Return (X, Y) of the center of cell containing provided text 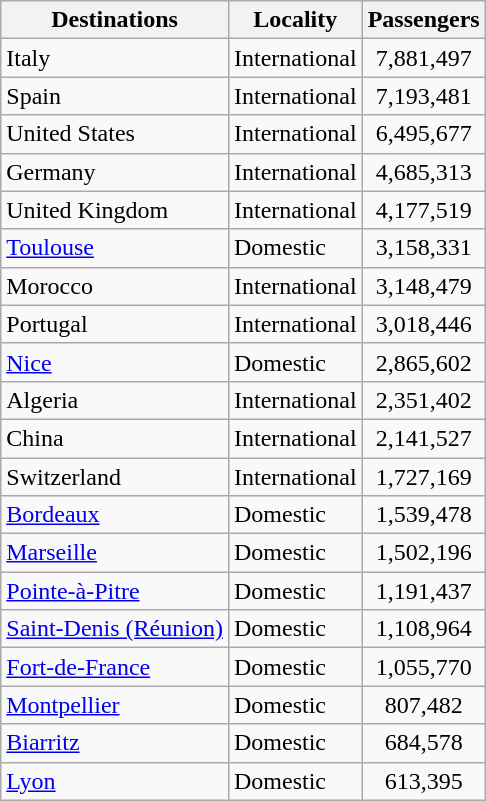
2,141,527 (424, 438)
Montpellier (115, 705)
2,865,602 (424, 362)
3,158,331 (424, 248)
Marseille (115, 553)
7,881,497 (424, 58)
1,055,770 (424, 667)
6,495,677 (424, 134)
1,502,196 (424, 553)
Pointe-à-Pitre (115, 591)
Bordeaux (115, 515)
684,578 (424, 743)
2,351,402 (424, 400)
Fort-de-France (115, 667)
1,191,437 (424, 591)
Saint-Denis (Réunion) (115, 629)
7,193,481 (424, 96)
807,482 (424, 705)
4,685,313 (424, 172)
United States (115, 134)
3,018,446 (424, 324)
4,177,519 (424, 210)
Lyon (115, 781)
Portugal (115, 324)
1,108,964 (424, 629)
613,395 (424, 781)
Biarritz (115, 743)
Toulouse (115, 248)
Locality (295, 20)
Switzerland (115, 477)
Algeria (115, 400)
Spain (115, 96)
Passengers (424, 20)
Germany (115, 172)
Italy (115, 58)
Nice (115, 362)
Morocco (115, 286)
1,727,169 (424, 477)
3,148,479 (424, 286)
Destinations (115, 20)
United Kingdom (115, 210)
1,539,478 (424, 515)
China (115, 438)
